Return the (x, y) coordinate for the center point of the cell that contains the specified text.  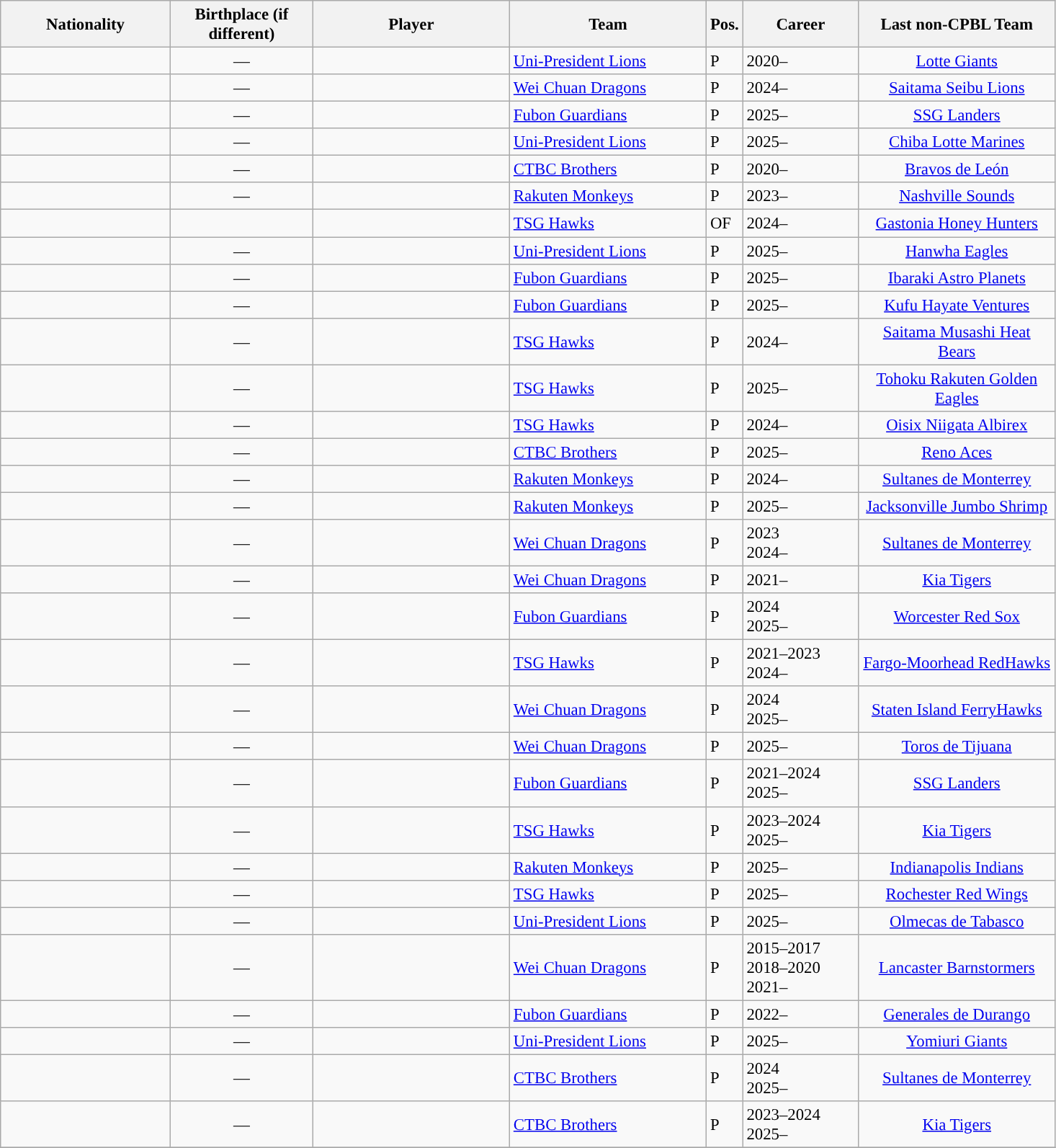
Fargo-Moorhead RedHawks (957, 663)
2021– (801, 580)
Career (801, 25)
Staten Island FerryHawks (957, 709)
2023 2024– (801, 543)
2023– (801, 197)
Team (608, 25)
Nationality (86, 25)
Ibaraki Astro Planets (957, 277)
Nashville Sounds (957, 197)
2015–2017 2018–2020 2021– (801, 968)
Oisix Niigata Albirex (957, 425)
Yomiuri Giants (957, 1041)
Gastonia Honey Hunters (957, 223)
Jacksonville Jumbo Shrimp (957, 506)
Player (411, 25)
Hanwha Eagles (957, 251)
Last non-CPBL Team (957, 25)
Reno Aces (957, 452)
Pos. (725, 25)
Olmecas de Tabasco (957, 921)
Birthplace (if different) (241, 25)
Rochester Red Wings (957, 894)
Worcester Red Sox (957, 617)
2021–2023 2024– (801, 663)
Tohoku Rakuten Golden Eagles (957, 388)
2021–2024 2025– (801, 784)
Lancaster Barnstormers (957, 968)
Kufu Hayate Ventures (957, 305)
2022– (801, 1014)
Bravos de León (957, 169)
Saitama Seibu Lions (957, 88)
Lotte Giants (957, 61)
Indianapolis Indians (957, 867)
Generales de Durango (957, 1014)
Toros de Tijuana (957, 747)
Chiba Lotte Marines (957, 142)
OF (725, 223)
Saitama Musashi Heat Bears (957, 342)
